Scan for the cell matching the given text and deliver its (X, Y) coordinate at center. 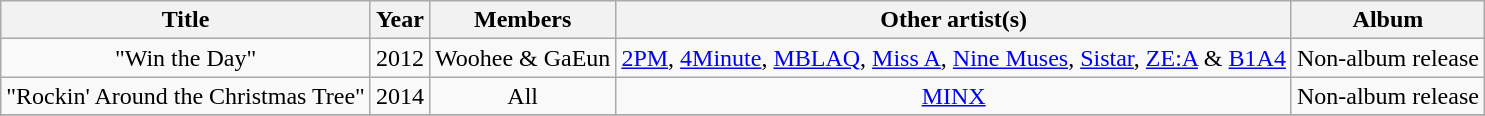
Year (400, 20)
2PM, 4Minute, MBLAQ, Miss A, Nine Muses, Sistar, ZE:A & B1A4 (954, 58)
"Win the Day" (186, 58)
Members (522, 20)
2012 (400, 58)
"Rockin' Around the Christmas Tree" (186, 96)
All (522, 96)
Album (1388, 20)
Title (186, 20)
Other artist(s) (954, 20)
MINX (954, 96)
2014 (400, 96)
Woohee & GaEun (522, 58)
